Identify which cell holds the provided text, then report its (X, Y) central coordinate. 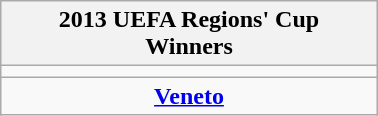
2013 UEFA Regions' CupWinners (189, 34)
Veneto (189, 96)
